Return the [x, y] coordinate for the center point of the cell that contains the specified text.  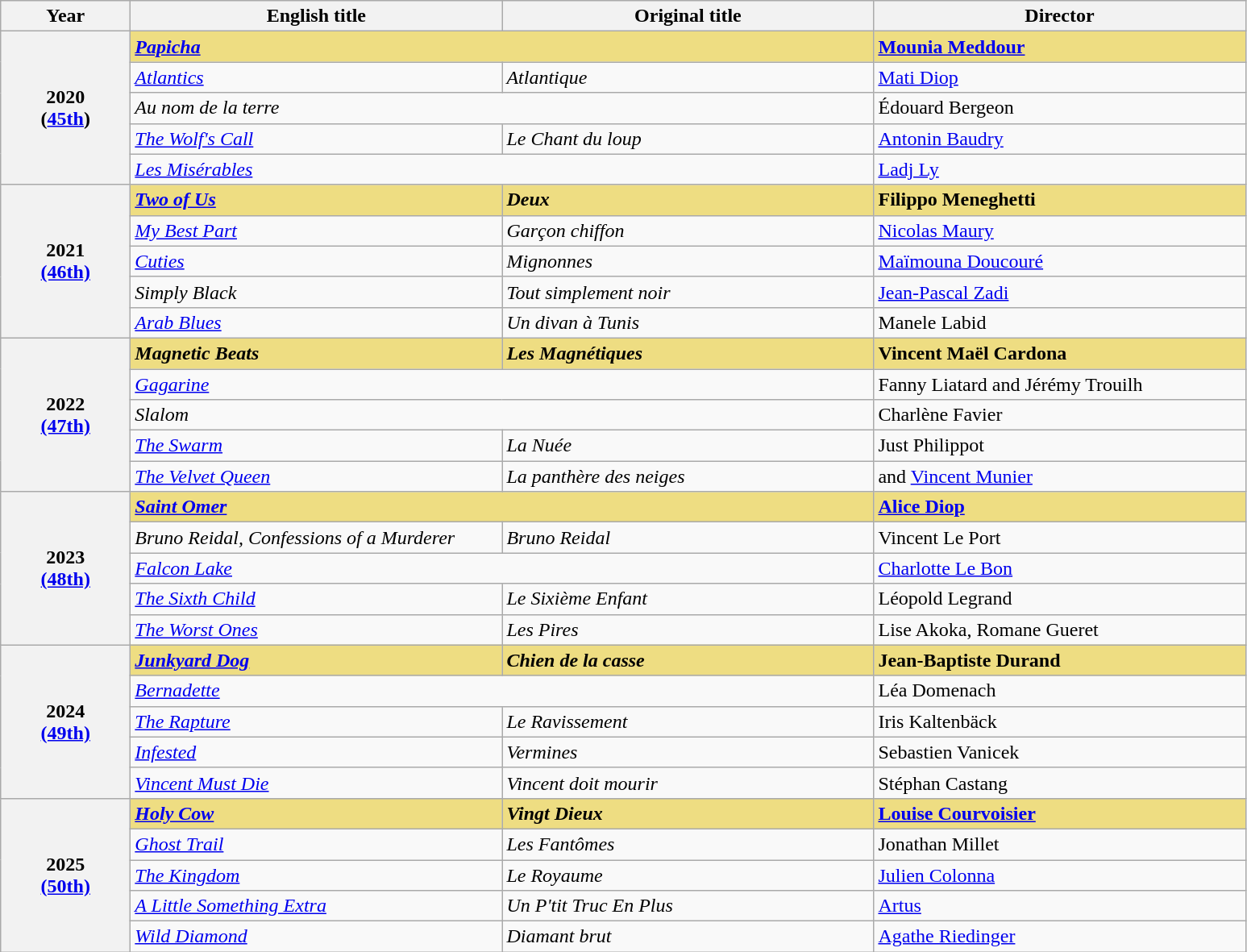
Vincent doit mourir [688, 783]
Les Magnétiques [688, 353]
English title [316, 16]
Charlène Favier [1059, 415]
The Worst Ones [316, 630]
My Best Part [316, 231]
Gagarine [502, 385]
The Sixth Child [316, 599]
Un divan à Tunis [688, 322]
Édouard Bergeon [1059, 108]
Papicha [502, 47]
Diamant brut [688, 937]
Léa Domenach [1059, 691]
The Swarm [316, 446]
Ghost Trail [316, 844]
Un P'tit Truc En Plus [688, 906]
Antonin Baudry [1059, 139]
Saint Omer [502, 507]
Cuties [316, 261]
Léopold Legrand [1059, 599]
The Kingdom [316, 875]
Jean-Baptiste Durand [1059, 660]
Vingt Dieux [688, 813]
Garçon chiffon [688, 231]
and Vincent Munier [1059, 476]
Maïmouna Doucouré [1059, 261]
Magnetic Beats [316, 353]
Original title [688, 16]
The Velvet Queen [316, 476]
2022(47th) [66, 414]
Arab Blues [316, 322]
Agathe Riedinger [1059, 937]
Wild Diamond [316, 937]
Year [66, 16]
Vincent Must Die [316, 783]
Charlotte Le Bon [1059, 568]
2023(48th) [66, 568]
A Little Something Extra [316, 906]
Les Misérables [502, 169]
Ladj Ly [1059, 169]
Mati Diop [1059, 77]
Jean-Pascal Zadi [1059, 292]
Bruno Reidal [688, 538]
Alice Diop [1059, 507]
Bernadette [502, 691]
Les Pires [688, 630]
Au nom de la terre [502, 108]
Falcon Lake [502, 568]
Mounia Meddour [1059, 47]
Director [1059, 16]
Filippo Meneghetti [1059, 200]
Le Royaume [688, 875]
The Wolf's Call [316, 139]
2020(45th) [66, 108]
Chien de la casse [688, 660]
Lise Akoka, Romane Gueret [1059, 630]
Les Fantômes [688, 844]
Le Ravissement [688, 721]
Infested [316, 752]
2021(46th) [66, 261]
2025(50th) [66, 875]
Vincent Le Port [1059, 538]
Mignonnes [688, 261]
2024(49th) [66, 721]
Sebastien Vanicek [1059, 752]
Julien Colonna [1059, 875]
Deux [688, 200]
La Nuée [688, 446]
Slalom [502, 415]
Just Philippot [1059, 446]
Jonathan Millet [1059, 844]
Bruno Reidal, Confessions of a Murderer [316, 538]
Vincent Maël Cardona [1059, 353]
Le Sixième Enfant [688, 599]
Louise Courvoisier [1059, 813]
Atlantics [316, 77]
Le Chant du loup [688, 139]
Atlantique [688, 77]
Holy Cow [316, 813]
Fanny Liatard and Jérémy Trouilh [1059, 385]
Iris Kaltenbäck [1059, 721]
Vermines [688, 752]
Artus [1059, 906]
Two of Us [316, 200]
Simply Black [316, 292]
Junkyard Dog [316, 660]
Stéphan Castang [1059, 783]
Nicolas Maury [1059, 231]
La panthère des neiges [688, 476]
The Rapture [316, 721]
Manele Labid [1059, 322]
Tout simplement noir [688, 292]
